Return [x, y] of the center of cell containing provided text 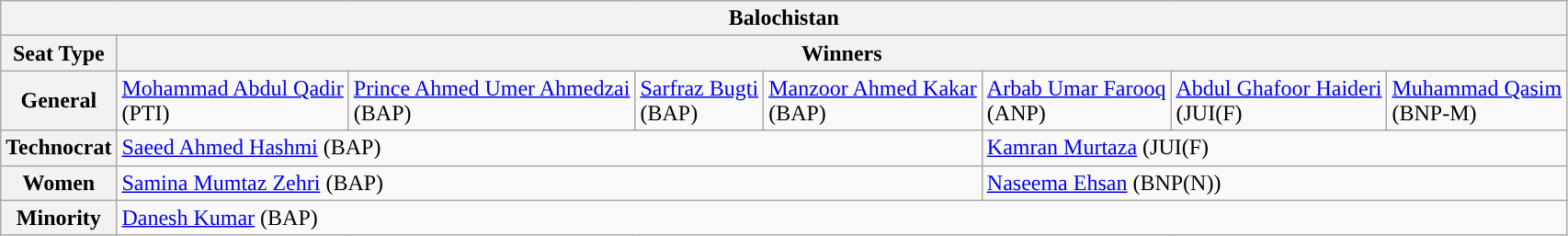
Arbab Umar Farooq(ANP) [1076, 101]
Manzoor Ahmed Kakar(BAP) [873, 101]
Balochistan [784, 18]
Technocrat [59, 148]
Seat Type [59, 53]
Minority [59, 218]
Sarfraz Bugti(BAP) [699, 101]
Samina Mumtaz Zehri (BAP) [550, 183]
Mohammad Abdul Qadir(PTI) [233, 101]
General [59, 101]
Danesh Kumar (BAP) [842, 218]
Abdul Ghafoor Haideri(JUI(F) [1279, 101]
Naseema Ehsan (BNP(N)) [1274, 183]
Kamran Murtaza (JUI(F) [1274, 148]
Women [59, 183]
Saeed Ahmed Hashmi (BAP) [550, 148]
Prince Ahmed Umer Ahmedzai(BAP) [492, 101]
Muhammad Qasim(BNP-M) [1477, 101]
Winners [842, 53]
